Search for the cell housing the specified text and yield its (x, y) center coordinate. 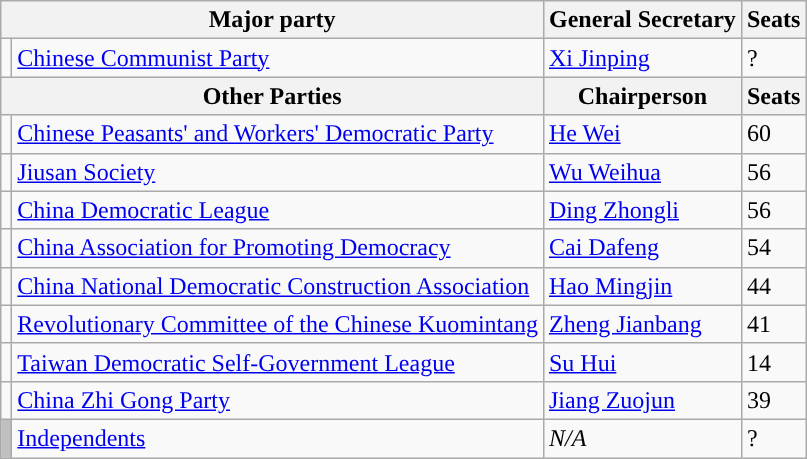
Revolutionary Committee of the Chinese Kuomintang (278, 324)
Jiusan Society (278, 172)
Taiwan Democratic Self-Government League (278, 362)
39 (773, 400)
China Democratic League (278, 210)
44 (773, 286)
Su Hui (642, 362)
N/A (642, 438)
41 (773, 324)
China Association for Promoting Democracy (278, 248)
54 (773, 248)
Major party (272, 20)
Chinese Communist Party (278, 58)
Wu Weihua (642, 172)
Cai Dafeng (642, 248)
Chairperson (642, 96)
Chinese Peasants' and Workers' Democratic Party (278, 134)
Xi Jinping (642, 58)
General Secretary (642, 20)
Jiang Zuojun (642, 400)
60 (773, 134)
Hao Mingjin (642, 286)
He Wei (642, 134)
China National Democratic Construction Association (278, 286)
14 (773, 362)
China Zhi Gong Party (278, 400)
Zheng Jianbang (642, 324)
Independents (278, 438)
Other Parties (272, 96)
Ding Zhongli (642, 210)
